Provide the (x, y) coordinate of the cell's center where the given text is located.  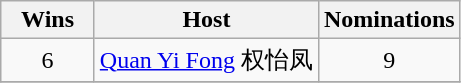
9 (389, 60)
Quan Yi Fong 权怡凤 (206, 60)
Wins (48, 20)
Host (206, 20)
Nominations (389, 20)
6 (48, 60)
